Scan for the cell matching the given text and deliver its (X, Y) coordinate at center. 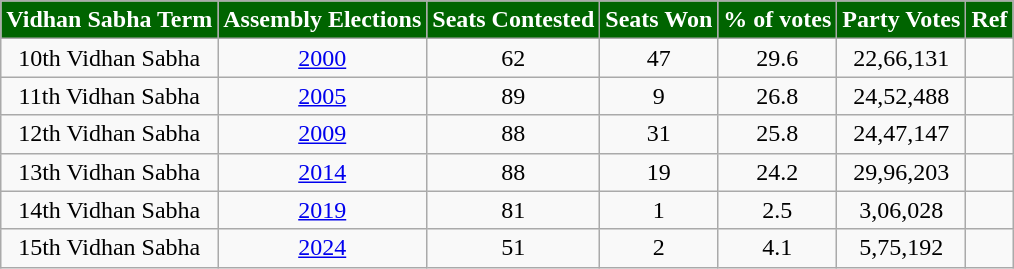
Ref (990, 20)
62 (514, 58)
24,47,147 (902, 134)
Seats Contested (514, 20)
11th Vidhan Sabha (110, 96)
Vidhan Sabha Term (110, 20)
2009 (322, 134)
19 (659, 172)
3,06,028 (902, 210)
2.5 (778, 210)
13th Vidhan Sabha (110, 172)
2005 (322, 96)
2000 (322, 58)
2024 (322, 248)
15th Vidhan Sabha (110, 248)
29.6 (778, 58)
29,96,203 (902, 172)
4.1 (778, 248)
25.8 (778, 134)
Party Votes (902, 20)
89 (514, 96)
24.2 (778, 172)
1 (659, 210)
26.8 (778, 96)
12th Vidhan Sabha (110, 134)
10th Vidhan Sabha (110, 58)
% of votes (778, 20)
31 (659, 134)
Assembly Elections (322, 20)
9 (659, 96)
22,66,131 (902, 58)
47 (659, 58)
14th Vidhan Sabha (110, 210)
Seats Won (659, 20)
24,52,488 (902, 96)
2 (659, 248)
51 (514, 248)
81 (514, 210)
2019 (322, 210)
2014 (322, 172)
5,75,192 (902, 248)
